Pinpoint the cell where the given text exists, returning its (x, y) midpoint coordinate. 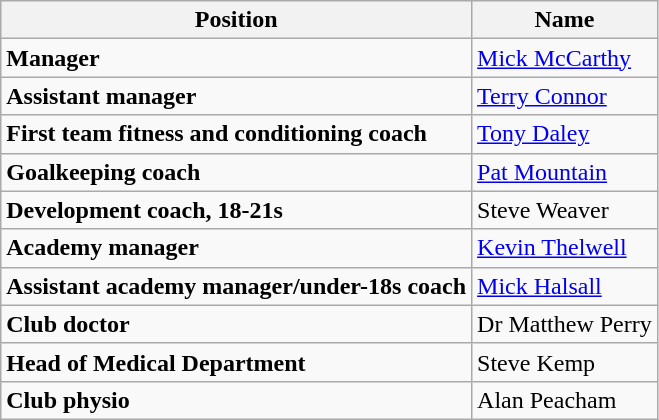
Terry Connor (565, 96)
Mick Halsall (565, 286)
Club doctor (236, 324)
Name (565, 20)
Alan Peacham (565, 400)
Steve Weaver (565, 210)
Steve Kemp (565, 362)
Club physio (236, 400)
Head of Medical Department (236, 362)
Development coach, 18-21s (236, 210)
Tony Daley (565, 134)
Assistant academy manager/under-18s coach (236, 286)
Dr Matthew Perry (565, 324)
Pat Mountain (565, 172)
Manager (236, 58)
Mick McCarthy (565, 58)
Position (236, 20)
First team fitness and conditioning coach (236, 134)
Kevin Thelwell (565, 248)
Assistant manager (236, 96)
Goalkeeping coach (236, 172)
Academy manager (236, 248)
